Extract the (x, y) coordinate from the center of the cell holding the provided text.  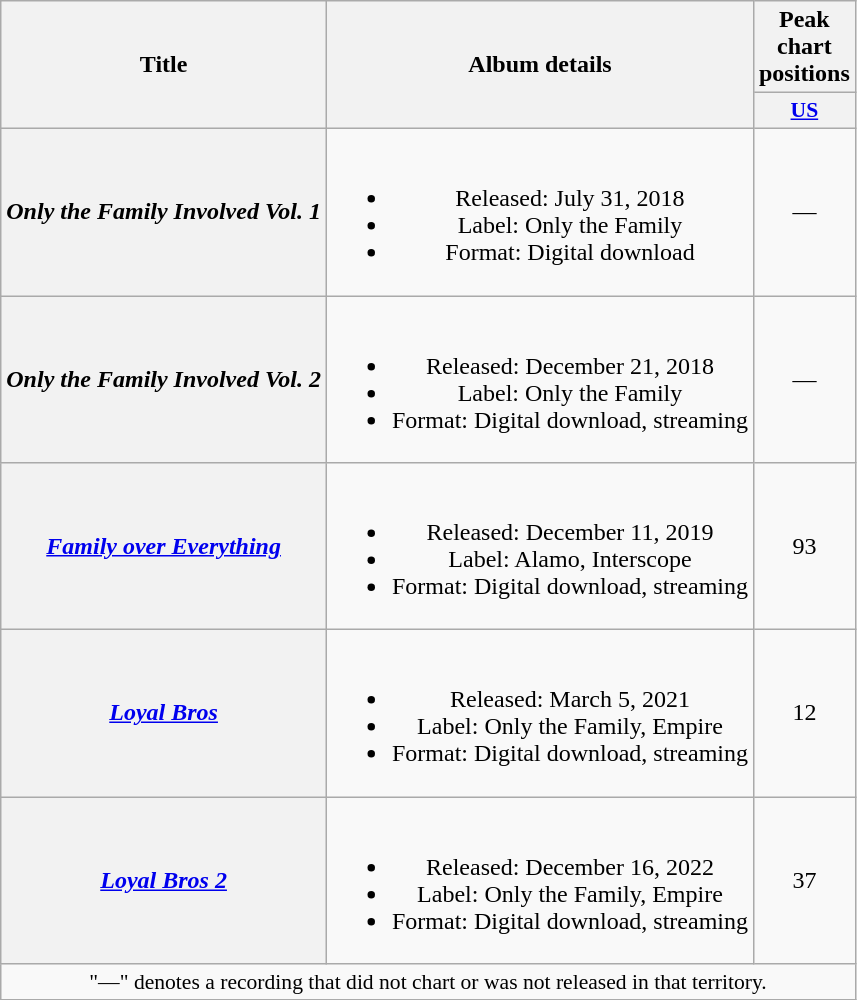
93 (804, 546)
"—" denotes a recording that did not chart or was not released in that territory. (428, 982)
37 (804, 880)
Title (164, 65)
Released: March 5, 2021Label: Only the Family, EmpireFormat: Digital download, streaming (540, 714)
Family over Everything (164, 546)
Released: December 11, 2019Label: Alamo, InterscopeFormat: Digital download, streaming (540, 546)
Loyal Bros (164, 714)
Loyal Bros 2 (164, 880)
US (804, 111)
Released: December 21, 2018Label: Only the FamilyFormat: Digital download, streaming (540, 380)
Only the Family Involved Vol. 1 (164, 212)
Released: July 31, 2018Label: Only the FamilyFormat: Digital download (540, 212)
Released: December 16, 2022Label: Only the Family, EmpireFormat: Digital download, streaming (540, 880)
12 (804, 714)
Only the Family Involved Vol. 2 (164, 380)
Album details (540, 65)
Peak chart positions (804, 47)
